For the text-containing cell, return its midpoint in (x, y) coordinate format. 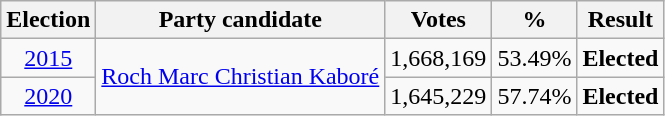
1,645,229 (438, 96)
57.74% (534, 96)
2015 (48, 58)
2020 (48, 96)
Votes (438, 20)
Election (48, 20)
1,668,169 (438, 58)
Result (620, 20)
% (534, 20)
Party candidate (240, 20)
53.49% (534, 58)
Roch Marc Christian Kaboré (240, 77)
